Determine the [x, y] coordinate at the center of the cell enclosing the given text.  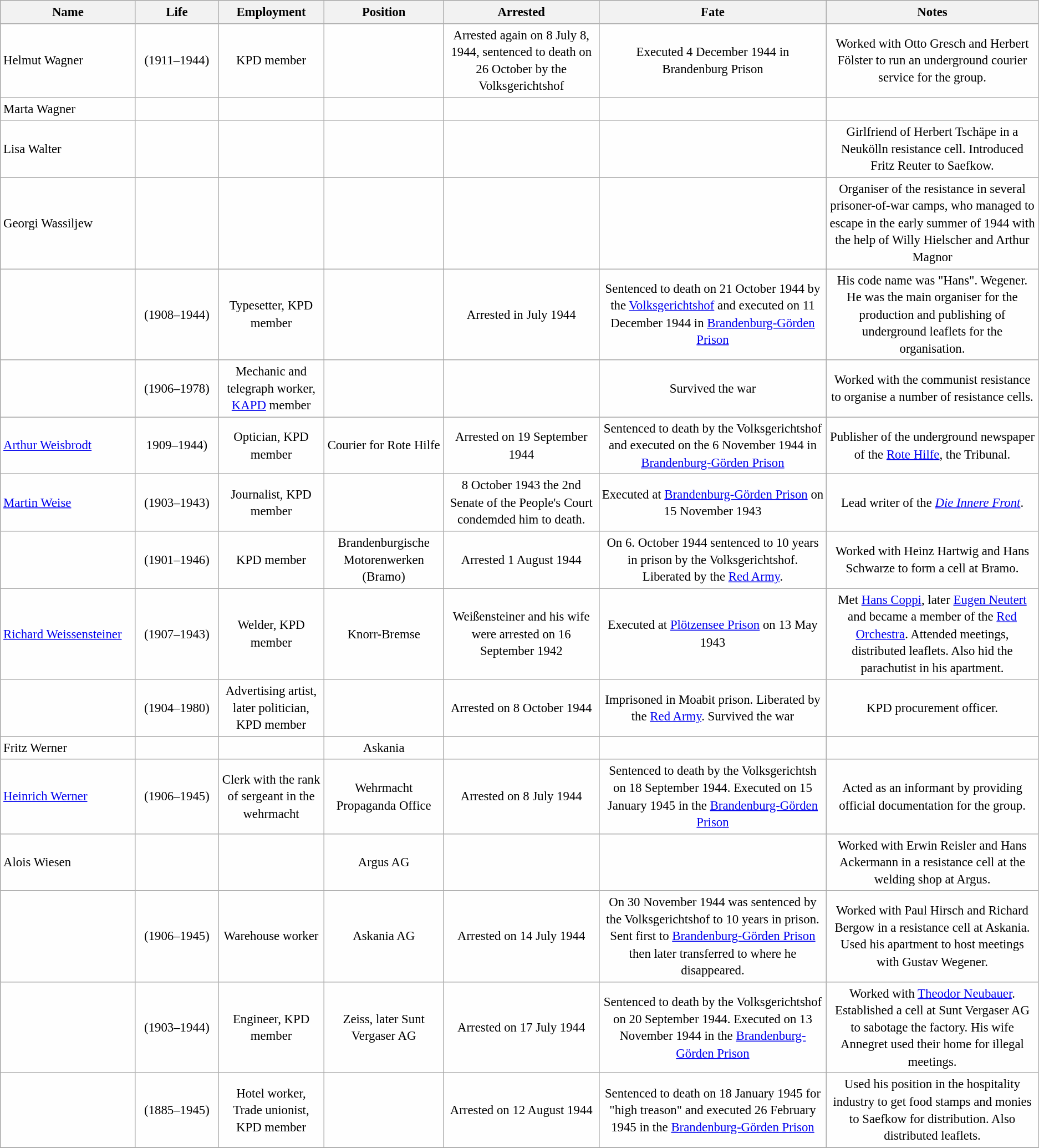
Advertising artist, later politician, KPD member [272, 708]
(1907–1943) [177, 634]
Engineer, KPD member [272, 1028]
Zeiss, later Sunt Vergaser AG [384, 1028]
Arrested 1 August 1944 [521, 560]
8 October 1943 the 2nd Senate of the People's Court condemded him to death. [521, 502]
Arrested again on 8 July 8, 1944, sentenced to death on 26 October by the Volksgerichtshof [521, 60]
Sentenced to death by the Volksgerichtsh on 18 September 1944. Executed on 15 January 1945 in the Brandenburg-Görden Prison [712, 797]
His code name was "Hans". Wegener. He was the main organiser for the production and publishing of underground leaflets for the organisation. [933, 314]
Knorr-Bremse [384, 634]
Mechanic and telegraph worker, KAPD member [272, 388]
Argus AG [384, 862]
Arrested in July 1944 [521, 314]
(1901–1946) [177, 560]
Helmut Wagner [68, 60]
On 6. October 1944 sentenced to 10 years in prison by the Volksgerichtshof. Liberated by the Red Army. [712, 560]
Arrested on 12 August 1944 [521, 1110]
Sentenced to death by the Volksgerichtshof and executed on the 6 November 1944 in Brandenburg-Görden Prison [712, 446]
Askania [384, 748]
Alois Wiesen [68, 862]
Lead writer of the Die Innere Front. [933, 502]
Arrested on 14 July 1944 [521, 936]
Journalist, KPD member [272, 502]
Sentenced to death on 21 October 1944 by the Volksgerichtshof and executed on 11 December 1944 in Brandenburg-Görden Prison [712, 314]
1909–1944) [177, 446]
Arrested on 19 September 1944 [521, 446]
Askania AG [384, 936]
Martin Weise [68, 502]
Clerk with the rank of sergeant in the wehrmacht [272, 797]
(1904–1980) [177, 708]
Marta Wagner [68, 109]
(1906–1978) [177, 388]
Worked with Paul Hirsch and Richard Bergow in a resistance cell at Askania. Used his apartment to host meetings with Gustav Wegener. [933, 936]
Arrested on 17 July 1944 [521, 1028]
Used his position in the hospitality industry to get food stamps and monies to Saefkow for distribution. Also distributed leaflets. [933, 1110]
Wehrmacht Propaganda Office [384, 797]
Worked with Erwin Reisler and Hans Ackermann in a resistance cell at the welding shop at Argus. [933, 862]
Notes [933, 12]
Employment [272, 12]
Weißensteiner and his wife were arrested on 16 September 1942 [521, 634]
Worked with the communist resistance to organise a number of resistance cells. [933, 388]
Georgi Wassiljew [68, 223]
Hotel worker, Trade unionist, KPD member [272, 1110]
Fritz Werner [68, 748]
Fate [712, 12]
Welder, KPD member [272, 634]
Life [177, 12]
Arrested on 8 July 1944 [521, 797]
Worked with Otto Gresch and Herbert Fölster to run an underground courier service for the group. [933, 60]
(1908–1944) [177, 314]
Sentenced to death on 18 January 1945 for "high treason" and executed 26 February 1945 in the Brandenburg-Görden Prison [712, 1110]
KPD procurement officer. [933, 708]
Acted as an informant by providing official documentation for the group. [933, 797]
(1903–1943) [177, 502]
(1911–1944) [177, 60]
Girlfriend of Herbert Tschäpe in a Neukölln resistance cell. Introduced Fritz Reuter to Saefkow. [933, 149]
(1903–1944) [177, 1028]
Sentenced to death by the Volksgerichtshof on 20 September 1944. Executed on 13 November 1944 in the Brandenburg-Görden Prison [712, 1028]
Optician, KPD member [272, 446]
Richard Weissensteiner [68, 634]
Worked with Heinz Hartwig and Hans Schwarze to form a cell at Bramo. [933, 560]
Warehouse worker [272, 936]
Lisa Walter [68, 149]
Arrested on 8 October 1944 [521, 708]
Position [384, 12]
Arrested [521, 12]
Worked with Theodor Neubauer. Established a cell at Sunt Vergaser AG to sabotage the factory. His wife Annegret used their home for illegal meetings. [933, 1028]
Publisher of the underground newspaper of the Rote Hilfe, the Tribunal. [933, 446]
Brandenburgische Motorenwerken (Bramo) [384, 560]
(1885–1945) [177, 1110]
Executed at Plötzensee Prison on 13 May 1943 [712, 634]
Name [68, 12]
Executed at Brandenburg-Görden Prison on 15 November 1943 [712, 502]
Courier for Rote Hilfe [384, 446]
Imprisoned in Moabit prison. Liberated by the Red Army. Survived the war [712, 708]
Survived the war [712, 388]
Arthur Weisbrodt [68, 446]
Heinrich Werner [68, 797]
Typesetter, KPD member [272, 314]
Executed 4 December 1944 in Brandenburg Prison [712, 60]
